Locate the cell with the specified text and output its [x, y] center coordinate. 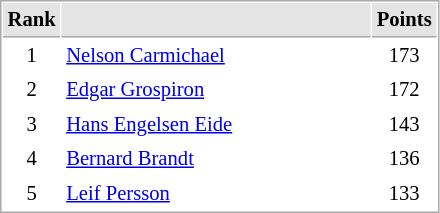
133 [404, 194]
4 [32, 158]
Points [404, 20]
143 [404, 124]
1 [32, 56]
5 [32, 194]
Bernard Brandt [216, 158]
172 [404, 90]
136 [404, 158]
173 [404, 56]
Rank [32, 20]
Edgar Grospiron [216, 90]
Leif Persson [216, 194]
2 [32, 90]
3 [32, 124]
Hans Engelsen Eide [216, 124]
Nelson Carmichael [216, 56]
